Return (X, Y) of the center of cell containing provided text 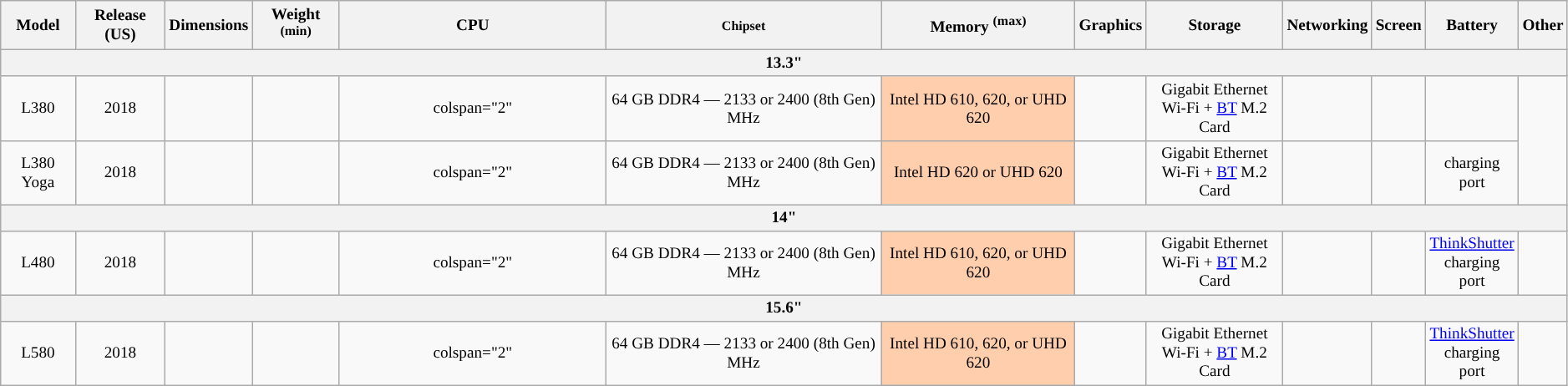
L480 (38, 262)
charging port (1472, 172)
L380 Yoga (38, 172)
Graphics (1111, 25)
Chipset (743, 25)
13.3" (784, 63)
14" (784, 218)
Battery (1472, 25)
Weight (min) (296, 25)
Screen (1398, 25)
15.6" (784, 308)
Dimensions (209, 25)
Other (1543, 25)
L380 (38, 109)
Storage (1215, 25)
Intel HD 620 or UHD 620 (978, 172)
L580 (38, 353)
Model (38, 25)
Release (US) (120, 25)
CPU (473, 25)
Networking (1327, 25)
Memory (max) (978, 25)
